Find where the given text appears and provide that cell's center as [X, Y] coordinate. 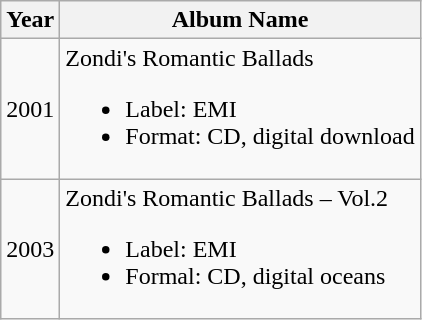
Zondi's Romantic BalladsLabel: EMIFormat: CD, digital download [240, 109]
2003 [30, 249]
2001 [30, 109]
Year [30, 20]
Zondi's Romantic Ballads – Vol.2Label: EMIFormal: CD, digital oceans [240, 249]
Album Name [240, 20]
